Capture the cell that displays the provided text and extract its [X, Y] central coordinate. 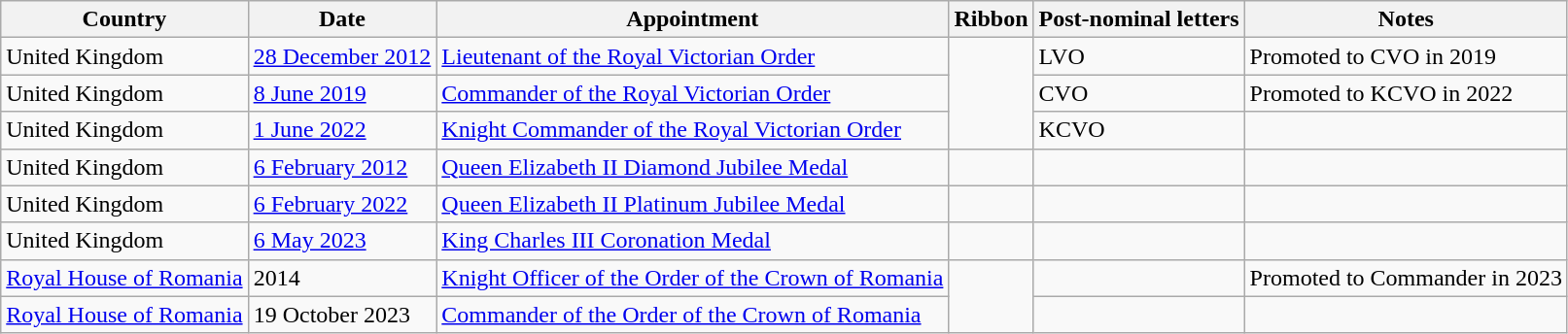
Notes [1406, 19]
Promoted to KCVO in 2022 [1406, 93]
1 June 2022 [342, 130]
6 February 2022 [342, 204]
LVO [1139, 56]
Queen Elizabeth II Platinum Jubilee Medal [692, 204]
Promoted to CVO in 2019 [1406, 56]
CVO [1139, 93]
Date [342, 19]
Knight Officer of the Order of the Crown of Romania [692, 278]
6 February 2012 [342, 167]
Queen Elizabeth II Diamond Jubilee Medal [692, 167]
Commander of the Order of the Crown of Romania [692, 315]
Knight Commander of the Royal Victorian Order [692, 130]
Appointment [692, 19]
Lieutenant of the Royal Victorian Order [692, 56]
8 June 2019 [342, 93]
19 October 2023 [342, 315]
28 December 2012 [342, 56]
King Charles III Coronation Medal [692, 241]
Country [124, 19]
KCVO [1139, 130]
Post-nominal letters [1139, 19]
Promoted to Commander in 2023 [1406, 278]
Commander of the Royal Victorian Order [692, 93]
Ribbon [992, 19]
2014 [342, 278]
6 May 2023 [342, 241]
